Detect which cell encompasses the target text, then output its [x, y] center coordinate. 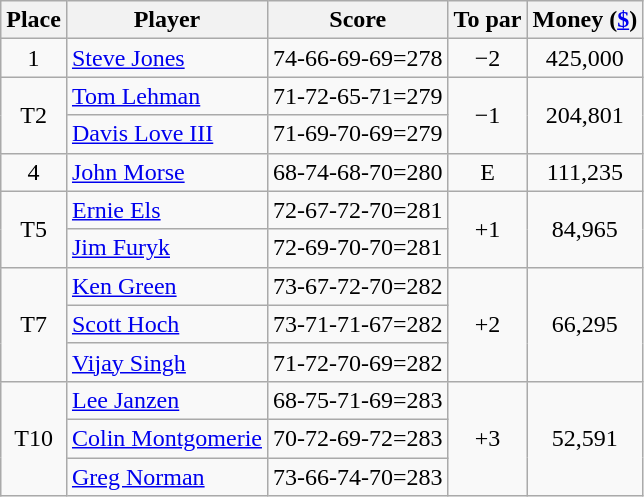
70-72-69-72=283 [358, 438]
73-66-74-70=283 [358, 477]
Lee Janzen [166, 400]
Tom Lehman [166, 96]
+3 [488, 438]
Jim Furyk [166, 248]
1 [34, 58]
Place [34, 20]
52,591 [585, 438]
68-75-71-69=283 [358, 400]
Vijay Singh [166, 362]
66,295 [585, 324]
4 [34, 172]
Colin Montgomerie [166, 438]
73-71-71-67=282 [358, 324]
Steve Jones [166, 58]
Scott Hoch [166, 324]
204,801 [585, 115]
+2 [488, 324]
71-69-70-69=279 [358, 134]
T7 [34, 324]
68-74-68-70=280 [358, 172]
425,000 [585, 58]
84,965 [585, 229]
T5 [34, 229]
Ernie Els [166, 210]
Greg Norman [166, 477]
E [488, 172]
Davis Love III [166, 134]
Ken Green [166, 286]
T2 [34, 115]
74-66-69-69=278 [358, 58]
Money ($) [585, 20]
73-67-72-70=282 [358, 286]
71-72-65-71=279 [358, 96]
Player [166, 20]
−2 [488, 58]
111,235 [585, 172]
72-67-72-70=281 [358, 210]
To par [488, 20]
+1 [488, 229]
72-69-70-70=281 [358, 248]
71-72-70-69=282 [358, 362]
T10 [34, 438]
Score [358, 20]
−1 [488, 115]
John Morse [166, 172]
